Find where the given text appears and provide that cell's center as [x, y] coordinate. 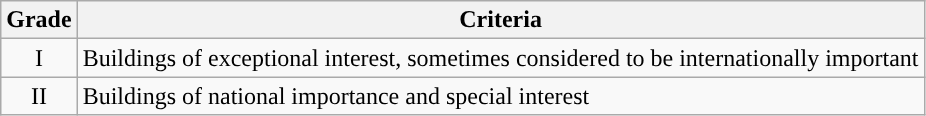
I [39, 58]
II [39, 96]
Grade [39, 20]
Criteria [500, 20]
Buildings of exceptional interest, sometimes considered to be internationally important [500, 58]
Buildings of national importance and special interest [500, 96]
